Pinpoint the cell where the given text exists, returning its [X, Y] midpoint coordinate. 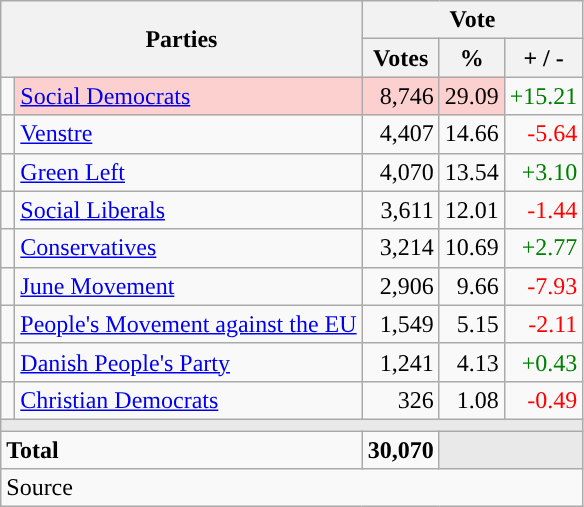
Vote [472, 20]
4,407 [400, 134]
+3.10 [544, 172]
Christian Democrats [188, 400]
2,906 [400, 286]
1,549 [400, 324]
13.54 [472, 172]
30,070 [400, 449]
1.08 [472, 400]
% [472, 58]
10.69 [472, 248]
-1.44 [544, 210]
Total [182, 449]
People's Movement against the EU [188, 324]
Danish People's Party [188, 362]
9.66 [472, 286]
4.13 [472, 362]
Parties [182, 39]
June Movement [188, 286]
4,070 [400, 172]
5.15 [472, 324]
Conservatives [188, 248]
-7.93 [544, 286]
Venstre [188, 134]
-2.11 [544, 324]
-5.64 [544, 134]
Social Liberals [188, 210]
1,241 [400, 362]
Votes [400, 58]
3,214 [400, 248]
Green Left [188, 172]
Social Democrats [188, 96]
Source [292, 488]
8,746 [400, 96]
326 [400, 400]
29.09 [472, 96]
-0.49 [544, 400]
12.01 [472, 210]
+0.43 [544, 362]
+15.21 [544, 96]
+ / - [544, 58]
14.66 [472, 134]
+2.77 [544, 248]
3,611 [400, 210]
